Detect which cell encompasses the target text, then output its (X, Y) center coordinate. 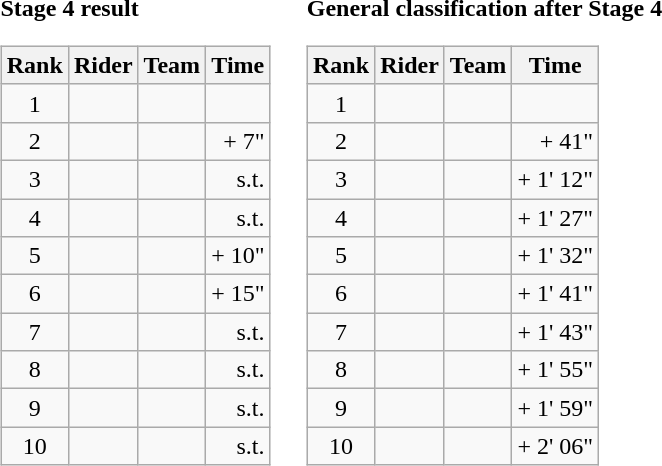
+ 41" (556, 141)
+ 15" (238, 294)
+ 1' 32" (556, 256)
+ 1' 41" (556, 294)
+ 2' 06" (556, 446)
+ 10" (238, 256)
+ 1' 55" (556, 370)
+ 1' 43" (556, 332)
+ 7" (238, 141)
+ 1' 12" (556, 179)
+ 1' 59" (556, 408)
+ 1' 27" (556, 217)
